Scan for the cell matching the given text and deliver its (x, y) coordinate at center. 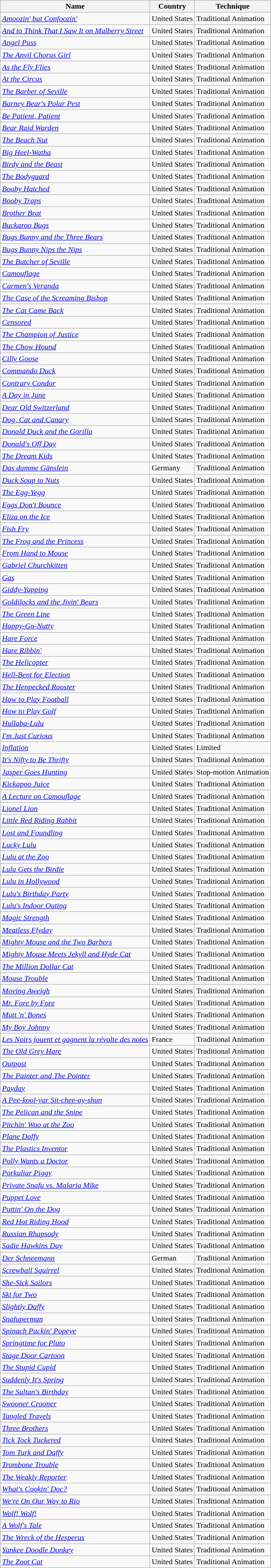
Dog, Cat and Canary (75, 420)
A Pee-kool-yar Sit-chee-ay-shun (75, 1100)
The Beach Nut (75, 140)
Lucky Lulu (75, 845)
Commando Duck (75, 371)
Lulu at the Zoo (75, 857)
Limited (233, 748)
The Egg-Yegg (75, 492)
Private Snafu vs. Malaria Mike (75, 1185)
Mutt 'n' Bones (75, 1015)
Stop-motion Animation (233, 772)
We're On Our Way to Rio (75, 1501)
Springtime for Pluto (75, 1343)
The Butcher of Seville (75, 261)
Buckaroo Bugs (75, 225)
The Frog and the Princess (75, 541)
Ski for Two (75, 1294)
Tom Turk and Daffy (75, 1452)
Bugs Bunny Nips the Nips (75, 249)
Be Patient, Patient (75, 116)
Screwball Squirrel (75, 1270)
My Boy Johnny (75, 1027)
The Million Dollar Cat (75, 966)
Pitchin' Woo at the Zoo (75, 1124)
Spinach Packin' Popeye (75, 1331)
Angel Puss (75, 43)
Mouse Trouble (75, 979)
Country (172, 6)
Technique (233, 6)
Lulu Gets the Birdie (75, 869)
Barney Bear's Polar Pest (75, 103)
Sadie Hawkins Day (75, 1246)
Censored (75, 322)
Eliza on the Ice (75, 517)
Tick Tock Tuckered (75, 1440)
The Cat Came Back (75, 310)
Russian Rhapsody (75, 1234)
Swooner Crooner (75, 1404)
Hell-Bent for Election (75, 675)
At the Circus (75, 79)
Duck Soup to Nuts (75, 480)
Camouflage (75, 274)
Dear Old Switzerland (75, 407)
Brother Brat (75, 213)
What's Cookin' Doc? (75, 1489)
A Wolf's Tale (75, 1526)
Three Brothers (75, 1428)
Hare Force (75, 638)
Hullaba-Lulu (75, 723)
Der Schneemann (75, 1258)
Stage Door Cartoon (75, 1355)
Moving Aweigh (75, 991)
Eggs Don't Bounce (75, 504)
The Sultan's Birthday (75, 1392)
The Dream Kids (75, 456)
As the Fly Flies (75, 67)
Inflation (75, 748)
The Weakly Reporter (75, 1477)
Payday (75, 1088)
The Chow Hound (75, 346)
Slightly Daffy (75, 1307)
Lost and Foundling (75, 833)
I'm Just Curious (75, 735)
The Pelican and the Snipe (75, 1112)
Lulu's Birthday Party (75, 893)
Gabriel Churchkitten (75, 565)
Puttin' On the Dog (75, 1209)
Booby Hatched (75, 189)
Trombone Trouble (75, 1465)
Name (75, 6)
Booby Traps (75, 201)
The Stupid Cupid (75, 1367)
Kickapoo Juice (75, 784)
How to Play Golf (75, 711)
Das dumme Gänslein (75, 468)
Bear Raid Warden (75, 128)
The Anvil Chorus Girl (75, 55)
Hare Ribbin' (75, 650)
Little Red Riding Rabbit (75, 821)
Big Heel-Watha (75, 152)
How to Play Football (75, 699)
Tangled Travels (75, 1416)
Jasper Goes Hunting (75, 772)
Suddenly It's Spring (75, 1380)
A Lecture on Camouflage (75, 796)
Bugs Bunny and the Three Bears (75, 237)
Contrary Condor (75, 383)
A Day in June (75, 395)
And to Think That I Saw It on Mulberry Street (75, 31)
Puppet Love (75, 1197)
Birdy and the Beast (75, 164)
The Champion of Justice (75, 334)
The Helicopter (75, 663)
It's Nifty to Be Thrifty (75, 760)
Porkuliar Piggy (75, 1173)
Cilly Goose (75, 359)
Goldilocks and the Jivin' Bears (75, 602)
Wolf! Wolf! (75, 1513)
Gas (75, 578)
Snafuperman (75, 1319)
Fish Fry (75, 529)
The Bodyguard (75, 177)
Red Hot Riding Hood (75, 1222)
France (172, 1039)
The Plastics Inventor (75, 1149)
The Case of the Screaming Bishop (75, 298)
Carmen's Veranda (75, 286)
Giddy-Yapping (75, 590)
From Hand to Mouse (75, 553)
The Barber of Seville (75, 91)
Yankee Doodle Donkey (75, 1550)
The Green Line (75, 614)
Plane Daffy (75, 1137)
Happy-Go-Nutty (75, 626)
The Henpecked Rooster (75, 687)
The Painter and The Pointer (75, 1076)
Les Noirs jouent et gagnent la révolte des notes (75, 1039)
Lulu's Indoor Outing (75, 905)
Lulu in Hollywood (75, 881)
Mighty Mouse and the Two Barbers (75, 942)
Outpost (75, 1064)
Magic Strength (75, 918)
German (172, 1258)
The Wreck of the Hesperus (75, 1538)
The Old Grey Hare (75, 1051)
Polly Wants a Doctor (75, 1161)
Mighty Mouse Meets Jekyll and Hyde Cat (75, 954)
The Zoot Cat (75, 1562)
Lionel Lion (75, 808)
Amoozin' but Confoozin' (75, 19)
Mr. Fore by Fore (75, 1003)
Donald Duck and the Gorilla (75, 432)
She-Sick Sailors (75, 1282)
Meatless Flyday (75, 930)
Germany (172, 468)
Donald's Off Day (75, 444)
